Provide the [x, y] coordinate of the cell's center where the given text is located.  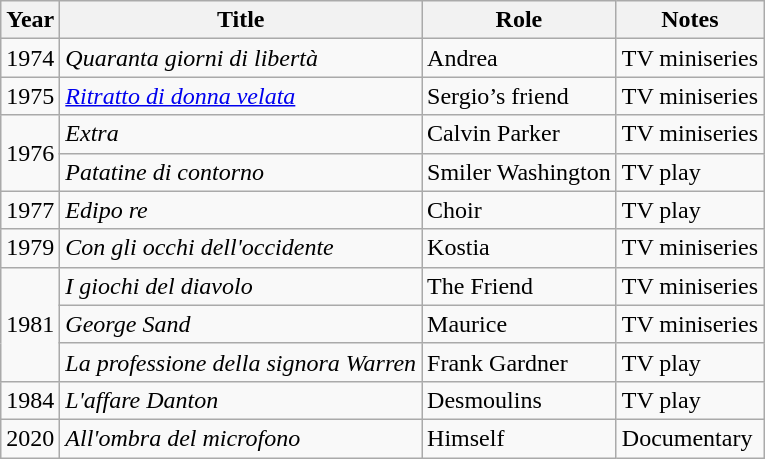
L'affare Danton [241, 400]
All'ombra del microfono [241, 438]
1976 [30, 153]
1981 [30, 324]
1975 [30, 96]
Desmoulins [520, 400]
1984 [30, 400]
George Sand [241, 324]
Smiler Washington [520, 172]
Edipo re [241, 210]
Year [30, 20]
Quaranta giorni di libertà [241, 58]
Maurice [520, 324]
Kostia [520, 248]
La professione della signora Warren [241, 362]
Title [241, 20]
Patatine di contorno [241, 172]
Con gli occhi dell'occidente [241, 248]
Ritratto di donna velata [241, 96]
Himself [520, 438]
Extra [241, 134]
Choir [520, 210]
I giochi del diavolo [241, 286]
1979 [30, 248]
Frank Gardner [520, 362]
Notes [690, 20]
Sergio’s friend [520, 96]
Role [520, 20]
Documentary [690, 438]
Andrea [520, 58]
1974 [30, 58]
Calvin Parker [520, 134]
1977 [30, 210]
The Friend [520, 286]
2020 [30, 438]
